Find where the given text appears and provide that cell's center as (X, Y) coordinate. 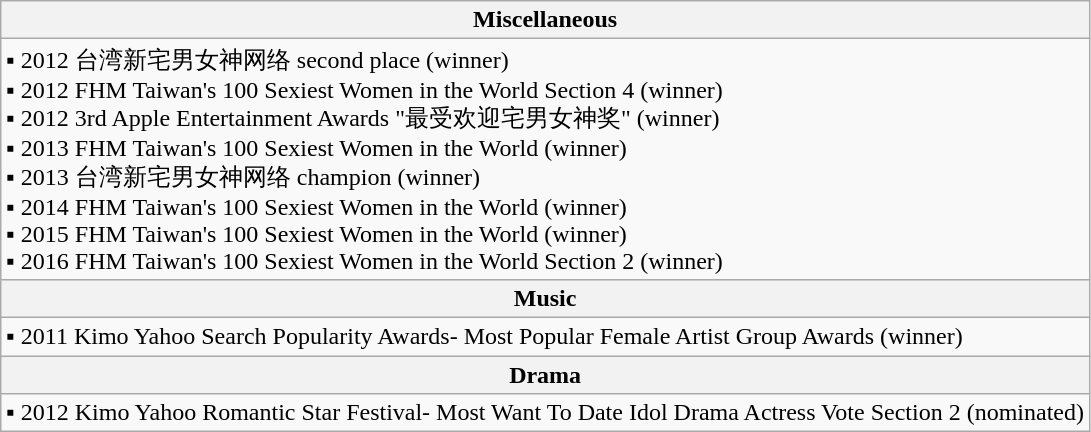
Music (546, 298)
▪ 2011 Kimo Yahoo Search Popularity Awards- Most Popular Female Artist Group Awards (winner) (546, 336)
Miscellaneous (546, 20)
Drama (546, 375)
▪ 2012 Kimo Yahoo Romantic Star Festival- Most Want To Date Idol Drama Actress Vote Section 2 (nominated) (546, 413)
